Scan for the cell matching the given text and deliver its [x, y] coordinate at center. 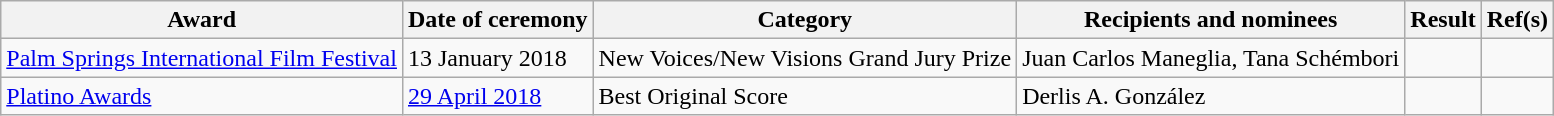
New Voices/New Visions Grand Jury Prize [805, 58]
Result [1443, 20]
Award [202, 20]
Derlis A. González [1211, 96]
Palm Springs International Film Festival [202, 58]
Juan Carlos Maneglia, Tana Schémbori [1211, 58]
Ref(s) [1517, 20]
13 January 2018 [498, 58]
29 April 2018 [498, 96]
Category [805, 20]
Recipients and nominees [1211, 20]
Platino Awards [202, 96]
Date of ceremony [498, 20]
Best Original Score [805, 96]
